Detect which cell encompasses the target text, then output its (X, Y) center coordinate. 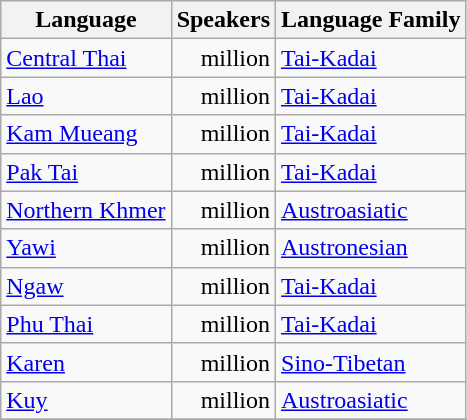
Austronesian (371, 248)
Northern Khmer (86, 210)
Karen (86, 362)
Phu Thai (86, 324)
Speakers (223, 20)
Ngaw (86, 286)
Kam Mueang (86, 134)
Sino-Tibetan (371, 362)
Central Thai (86, 58)
Language (86, 20)
Pak Tai (86, 172)
Language Family (371, 20)
Kuy (86, 400)
Lao (86, 96)
Yawi (86, 248)
